Find where the given text appears and provide that cell's center as [x, y] coordinate. 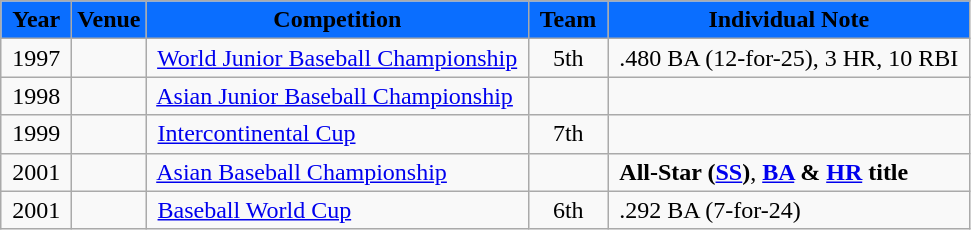
Asian Baseball Championship [338, 172]
Individual Note [789, 20]
6th [568, 210]
World Junior Baseball Championship [338, 58]
Venue [109, 20]
Team [568, 20]
1999 [36, 134]
Asian Junior Baseball Championship [338, 96]
Year [36, 20]
All-Star (SS), BA & HR title [789, 172]
Baseball World Cup [338, 210]
Competition [338, 20]
1998 [36, 96]
5th [568, 58]
1997 [36, 58]
.480 BA (12-for-25), 3 HR, 10 RBI [789, 58]
.292 BA (7-for-24) [789, 210]
7th [568, 134]
Intercontinental Cup [338, 134]
